For the text-containing cell, return its midpoint in (x, y) coordinate format. 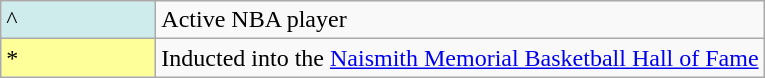
^ (78, 20)
* (78, 58)
Inducted into the Naismith Memorial Basketball Hall of Fame (460, 58)
Active NBA player (460, 20)
